From the cell containing the given text, extract its center point as [X, Y] coordinate. 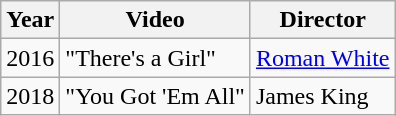
James King [322, 96]
Director [322, 20]
2018 [30, 96]
Year [30, 20]
"There's a Girl" [156, 58]
Video [156, 20]
"You Got 'Em All" [156, 96]
Roman White [322, 58]
2016 [30, 58]
